Scan for the cell matching the given text and deliver its (x, y) coordinate at center. 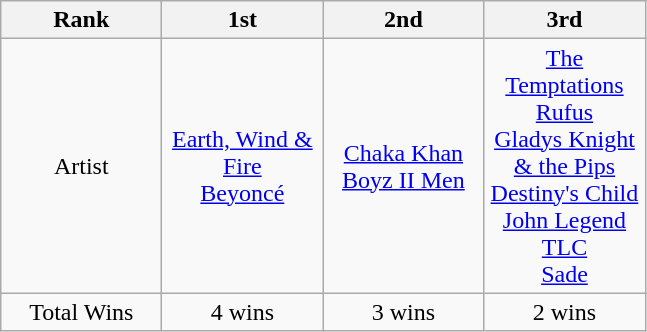
4 wins (242, 312)
1st (242, 20)
3 wins (404, 312)
Artist (82, 166)
Earth, Wind & FireBeyoncé (242, 166)
The TemptationsRufusGladys Knight & the PipsDestiny's ChildJohn LegendTLCSade (564, 166)
2 wins (564, 312)
2nd (404, 20)
Rank (82, 20)
3rd (564, 20)
Chaka KhanBoyz II Men (404, 166)
Total Wins (82, 312)
